Pinpoint the cell where the given text exists, returning its [X, Y] midpoint coordinate. 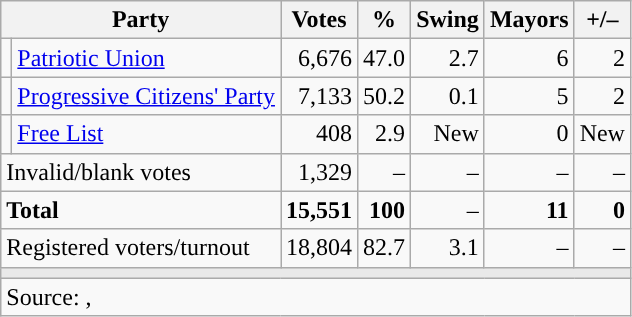
100 [384, 210]
3.1 [448, 248]
Total [141, 210]
18,804 [318, 248]
Votes [318, 20]
11 [529, 210]
6 [529, 58]
408 [318, 134]
Free List [146, 134]
5 [529, 96]
Source: , [316, 297]
% [384, 20]
Mayors [529, 20]
1,329 [318, 172]
Party [141, 20]
+/– [602, 20]
47.0 [384, 58]
Invalid/blank votes [141, 172]
Patriotic Union [146, 58]
Swing [448, 20]
Progressive Citizens' Party [146, 96]
82.7 [384, 248]
6,676 [318, 58]
50.2 [384, 96]
2.9 [384, 134]
7,133 [318, 96]
Registered voters/turnout [141, 248]
2.7 [448, 58]
0.1 [448, 96]
15,551 [318, 210]
